Return the (X, Y) coordinate for the center point of the cell that contains the specified text.  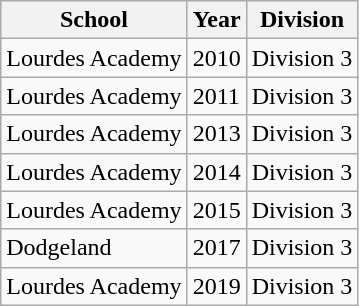
2015 (216, 210)
School (94, 20)
2019 (216, 286)
2011 (216, 96)
Year (216, 20)
2017 (216, 248)
Division (302, 20)
2014 (216, 172)
Dodgeland (94, 248)
2010 (216, 58)
2013 (216, 134)
